Return the (x, y) coordinate for the center point of the cell that contains the specified text.  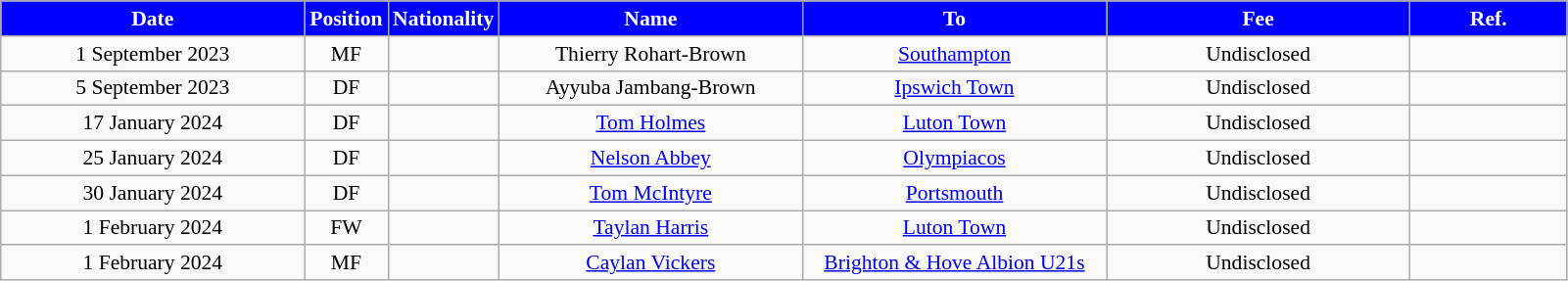
Name (650, 19)
FW (347, 228)
To (954, 19)
Taylan Harris (650, 228)
1 September 2023 (153, 54)
Nelson Abbey (650, 159)
Ref. (1489, 19)
30 January 2024 (153, 193)
17 January 2024 (153, 123)
Nationality (443, 19)
Thierry Rohart-Brown (650, 54)
Position (347, 19)
5 September 2023 (153, 88)
Southampton (954, 54)
Olympiacos (954, 159)
Fee (1259, 19)
Ipswich Town (954, 88)
Ayyuba Jambang-Brown (650, 88)
25 January 2024 (153, 159)
Tom Holmes (650, 123)
Date (153, 19)
Brighton & Hove Albion U21s (954, 263)
Portsmouth (954, 193)
Tom McIntyre (650, 193)
Caylan Vickers (650, 263)
